Return [x, y] of the center of cell containing provided text 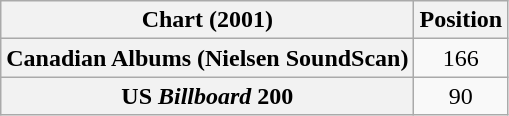
90 [461, 96]
Chart (2001) [208, 20]
Position [461, 20]
Canadian Albums (Nielsen SoundScan) [208, 58]
US Billboard 200 [208, 96]
166 [461, 58]
